Return the (x, y) coordinate for the center point of the cell that contains the specified text.  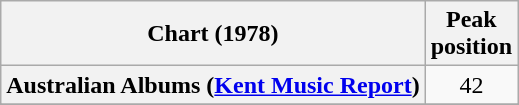
Australian Albums (Kent Music Report) (213, 85)
Peakposition (471, 34)
Chart (1978) (213, 34)
42 (471, 85)
